Determine the [X, Y] coordinate at the center of the cell enclosing the given text.  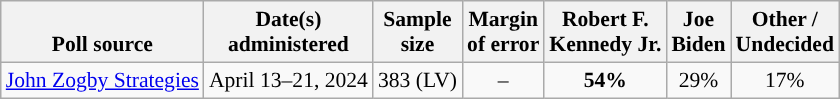
Other /Undecided [784, 32]
– [503, 80]
17% [784, 80]
Poll source [102, 32]
John Zogby Strategies [102, 80]
April 13–21, 2024 [288, 80]
JoeBiden [698, 32]
Samplesize [418, 32]
29% [698, 80]
383 (LV) [418, 80]
54% [605, 80]
Marginof error [503, 32]
Robert F.Kennedy Jr. [605, 32]
Date(s)administered [288, 32]
